Return [X, Y] of the center of cell containing provided text 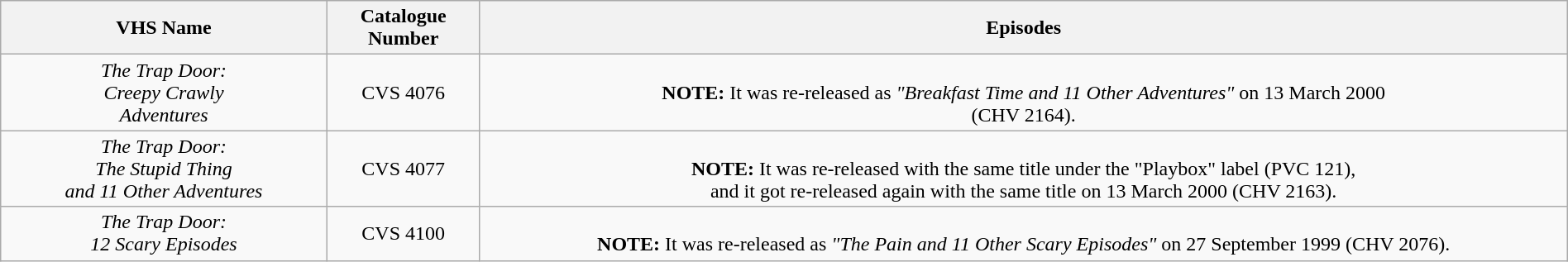
Episodes [1024, 28]
CVS 4077 [404, 169]
NOTE: It was re-released as "The Pain and 11 Other Scary Episodes" on 27 September 1999 (CHV 2076). [1024, 233]
CVS 4100 [404, 233]
Catalogue Number [404, 28]
NOTE: It was re-released as "Breakfast Time and 11 Other Adventures" on 13 March 2000(CHV 2164). [1024, 93]
The Trap Door:Creepy CrawlyAdventures [164, 93]
The Trap Door:The Stupid Thingand 11 Other Adventures [164, 169]
VHS Name [164, 28]
The Trap Door:12 Scary Episodes [164, 233]
CVS 4076 [404, 93]
